Return the [x, y] coordinate for the center point of the cell that contains the specified text.  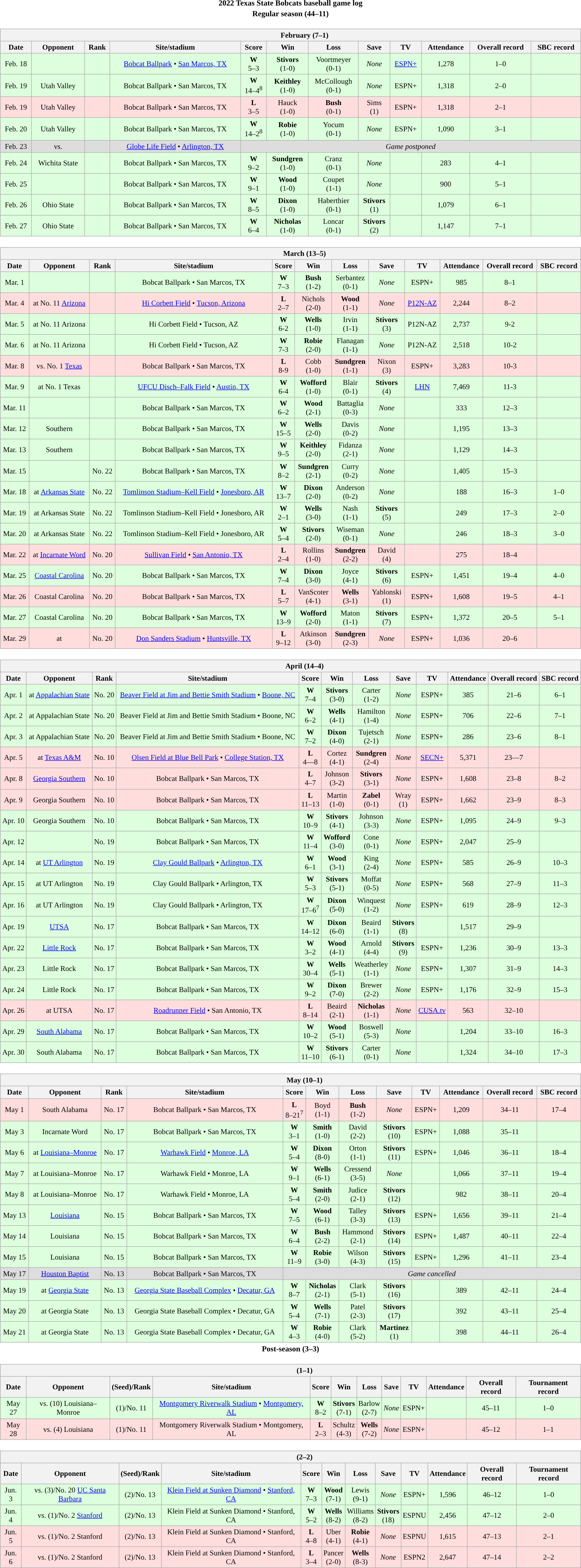
May (10–1) [290, 1080]
Stivors(3-1) [371, 778]
Wood(6-1) [322, 1215]
10–3 [560, 863]
20–6 [510, 638]
Robie(1-0) [287, 129]
Wells(8-2) [333, 1515]
8–3 [560, 800]
398 [461, 1332]
1,278 [446, 64]
Sims(1) [374, 107]
Olsen Field at Blue Bell Park • College Station, TX [207, 758]
Feb. 23 [16, 146]
Jun. 6 [11, 1557]
Clark(5-1) [358, 1290]
Serbantez(0-1) [350, 282]
Martin(1-0) [337, 800]
Apr. 8 [14, 778]
Curry(0-2) [350, 471]
45–11 [491, 1408]
W10–2 [310, 1031]
Stivors(2) [374, 226]
Loncar(0-1) [333, 226]
Wood(4-1) [337, 948]
38–11 [510, 1194]
Stivors(16) [394, 1290]
1,129 [461, 449]
Feb. 25 [16, 184]
Wood(2-1) [313, 408]
1,066 [461, 1173]
47–12 [492, 1515]
Coupet(1-1) [333, 184]
Beaird(2-1) [337, 1011]
Wells(7-1) [322, 1311]
568 [468, 883]
Robie(2-0) [313, 345]
Wells(7-2) [369, 1429]
44–11 [510, 1332]
W9–5 [283, 449]
23–9 [514, 800]
vs. [58, 146]
Dixon(2-0) [313, 492]
W10–9 [310, 820]
Dixon(3-0) [313, 575]
2,244 [461, 303]
W17–67 [310, 905]
Stivors(17) [394, 1311]
Sullivan Field • San Antonio, TX [194, 555]
46–12 [492, 1494]
Flanagan(1-1) [350, 345]
563 [468, 1011]
25–4 [559, 1311]
982 [461, 1194]
W3–1 [294, 1131]
39–11 [510, 1215]
Fidanza(2-1) [350, 449]
34–11 [510, 1110]
1,615 [448, 1536]
Mar. 22 [15, 555]
Apr. 24 [14, 990]
Wells(6-1) [322, 1173]
22–6 [514, 716]
Feb. 24 [16, 163]
W3–2 [310, 948]
Mar. 9 [15, 387]
47–13 [492, 1536]
Apr. 19 [14, 927]
L4–8 [311, 1536]
King(2-4) [371, 863]
43–11 [510, 1311]
L5–7 [283, 597]
900 [446, 184]
Apr. 26 [14, 1011]
W14–48 [254, 86]
May 15 [15, 1257]
L8-9 [283, 366]
30–9 [514, 948]
Williams(8-2) [361, 1515]
Smith(1-0) [322, 1131]
Carter(1-2) [371, 695]
619 [468, 905]
Robie(4-1) [361, 1536]
10-2 [510, 345]
L4–7 [310, 778]
1,656 [461, 1215]
3–1 [501, 129]
1,079 [446, 205]
Nicholas(2-1) [322, 1290]
Cressend(3-5) [358, 1173]
Stivors(1-0) [287, 64]
May 14 [15, 1236]
Wood(5-1) [337, 1031]
2,456 [448, 1515]
May 27 [14, 1408]
Wofford(3-0) [337, 841]
McCollough(0-1) [333, 86]
1,088 [461, 1131]
23—7 [514, 758]
1,147 [446, 226]
1,487 [461, 1236]
W11–9 [294, 1257]
Keithley(1-0) [287, 86]
Apr. 23 [14, 968]
May 1 [15, 1110]
Keithley(2-0) [313, 449]
Wells(5-1) [337, 968]
May 13 [15, 1215]
28–9 [514, 905]
333 [461, 408]
Wofford(2-0) [313, 617]
Dixon(1-0) [287, 205]
April (14–4) [290, 666]
26–4 [559, 1332]
Beaird(1-1) [371, 927]
CUSA.tv [432, 1011]
Martinez(1) [394, 1332]
Wichita State [58, 163]
985 [461, 282]
W13–9 [283, 617]
Talley(3-3) [358, 1215]
2,047 [468, 841]
Stivors(7-1) [344, 1408]
23–4 [559, 1257]
1,451 [461, 575]
L3–4 [311, 1557]
1,307 [468, 968]
Apr. 5 [14, 758]
Carter(0-1) [371, 1053]
Nichols(2-0) [313, 303]
32–9 [514, 990]
Wells(3-0) [313, 512]
L8–217 [294, 1110]
vs. No. 1 Texas [59, 366]
Apr. 2 [14, 716]
Mar. 8 [15, 366]
Battaglia(0-3) [350, 408]
Feb. 26 [16, 205]
(2–2) [290, 1457]
286 [468, 737]
Sundgren(2-3) [350, 638]
Mar. 6 [15, 345]
1,095 [468, 820]
W11–4 [310, 841]
Apr. 15 [14, 883]
Winquest(1-2) [371, 905]
Hi Corbett Field • Tucson, Arizona [194, 303]
Cranz(0-1) [333, 163]
Davis(0-2) [350, 429]
275 [461, 555]
Nash(1-1) [350, 512]
Stivors(12) [394, 1194]
Mar. 12 [15, 429]
UFCU Disch–Falk Field • Austin, TX [194, 387]
Globe Life Field • Arlington, TX [175, 146]
Stivors(6-1) [337, 1053]
L9–12 [283, 638]
32–10 [514, 1011]
Cone(0-1) [371, 841]
41–11 [510, 1257]
Atkinson(3-0) [313, 638]
1–1 [549, 1429]
1,596 [448, 1494]
Maton(1-1) [350, 617]
Stivors(4-1) [337, 820]
May 21 [15, 1332]
Uber(4-1) [333, 1536]
W6-2 [283, 324]
1,204 [468, 1031]
L8–14 [310, 1011]
Bush(0-1) [333, 107]
W8–5 [254, 205]
47–14 [492, 1557]
L2–3 [321, 1429]
May 17 [15, 1274]
Hamilton(1-4) [371, 716]
LHN [422, 387]
May 6 [15, 1153]
Wells(4-1) [337, 716]
Wood(1-0) [287, 184]
May 8 [15, 1194]
Dixon(8-0) [322, 1153]
Arnold(4-4) [371, 948]
1,296 [461, 1257]
W7–2 [310, 737]
Mar. 11 [15, 408]
Wells(8-3) [361, 1557]
17–4 [559, 1110]
at [59, 638]
L11–13 [310, 800]
Stivors(6) [386, 575]
Sundgren(2-2) [350, 555]
389 [461, 1290]
27–9 [514, 883]
Incarnate Word [65, 1131]
Boswell(5-3) [371, 1031]
Stivors(11) [394, 1153]
9-2 [510, 324]
23–6 [514, 737]
L2–7 [283, 303]
Sundgren(2-4) [371, 758]
25–9 [514, 841]
33–10 [514, 1031]
2,647 [448, 1557]
Stivors(9) [403, 948]
Apr. 14 [14, 863]
February (7–1) [290, 35]
Wofford(1-0) [313, 387]
Dixon(7-0) [337, 990]
11-3 [510, 387]
Stivors(7) [386, 617]
Patel(2-3) [358, 1311]
Voortmeyer(0-1) [333, 64]
1,209 [461, 1110]
249 [461, 512]
Yocum(0-1) [333, 129]
March (13–5) [290, 253]
Sundgren(2-1) [313, 471]
Orton(1-1) [358, 1153]
(1–1) [290, 1371]
SECN+ [432, 758]
Tujetsch(2-1) [371, 737]
Stivors(3) [386, 324]
Feb. 18 [16, 64]
2,518 [461, 345]
L2–4 [283, 555]
Mar. 26 [15, 597]
May 3 [15, 1131]
Stivors(10) [394, 1131]
Moffat(0-5) [371, 883]
Cortez(4-1) [337, 758]
Stivors(15) [394, 1257]
W15–5 [283, 429]
Wood(3-1) [337, 863]
UTSA [59, 927]
Jun. 3 [11, 1494]
Irvin(1-1) [350, 324]
Mar. 15 [15, 471]
Sundgren(1-0) [287, 163]
31–9 [514, 968]
1,176 [468, 990]
L4—8 [310, 758]
Stivors(18) [388, 1515]
Mar. 29 [15, 638]
W7-3 [283, 345]
Robie(3-0) [322, 1257]
May 28 [14, 1429]
Mar. 18 [15, 492]
36–11 [510, 1153]
Stivors(5-1) [337, 883]
Bush(2-2) [322, 1236]
David(2-2) [358, 1131]
42–11 [510, 1290]
19–5 [510, 597]
1,195 [461, 429]
Mar. 27 [15, 617]
Robie(4-0) [322, 1332]
Apr. 29 [14, 1031]
Joyce(4-1) [350, 575]
Weatherley(1-1) [371, 968]
W13–7 [283, 492]
26–9 [514, 863]
vs. (10) Louisiana–Monroe [68, 1408]
Stivors(3-0) [337, 695]
1,517 [468, 927]
35–11 [510, 1131]
Apr. 22 [14, 948]
Stivors(5) [386, 512]
Johnson(3-3) [371, 820]
David(4) [386, 555]
Haberthier(0-1) [333, 205]
5,371 [468, 758]
W4–3 [294, 1332]
Apr. 1 [14, 695]
Hammond(2-1) [358, 1236]
Dixon(4-0) [337, 737]
Clark(5-2) [358, 1332]
W7–5 [294, 1215]
Boyd(1-1) [322, 1110]
706 [468, 716]
385 [468, 695]
Pancer(2-0) [333, 1557]
Game cancelled [432, 1274]
Hauck(1-0) [287, 107]
Wilson(4-3) [358, 1257]
37–11 [510, 1173]
Feb. 27 [16, 226]
11–3 [560, 883]
Stivors(1) [374, 205]
W6-4 [283, 387]
Game postponed [411, 146]
3–0 [559, 534]
24–9 [514, 820]
9–3 [560, 820]
18–3 [510, 534]
Rollins(1-0) [313, 555]
24–4 [559, 1290]
Dixon(5-0) [337, 905]
Wood(7-1) [333, 1494]
Lewis(9-1) [361, 1494]
Nicholas(1-0) [287, 226]
22–4 [559, 1236]
Apr. 10 [14, 820]
1,046 [461, 1153]
Wells(2-0) [313, 429]
W2–1 [283, 512]
Mar. 20 [15, 534]
W8–7 [294, 1290]
Judice(2-1) [358, 1194]
Johnson(3-2) [337, 778]
246 [461, 534]
Jun. 5 [11, 1536]
Apr. 9 [14, 800]
Stivors(4) [386, 387]
Don Sanders Stadium • Huntsville, TX [194, 638]
10-3 [510, 366]
21–4 [559, 1215]
3,283 [461, 366]
Cobb(1-0) [313, 366]
1,405 [461, 471]
23–8 [514, 778]
Dixon(6-0) [337, 927]
Wiseman(0-1) [350, 534]
Apr. 16 [14, 905]
vs. (4) Louisiana [68, 1429]
1,236 [468, 948]
May 20 [15, 1311]
W30–4 [310, 968]
Mar. 4 [15, 303]
20–4 [559, 1194]
Apr. 12 [14, 841]
Smith(2-0) [322, 1194]
Mar. 1 [15, 282]
W14–28 [254, 129]
1,324 [468, 1053]
2–2 [549, 1557]
585 [468, 863]
Feb. 20 [16, 129]
at Texas A&M [59, 758]
at Incarnate Word [59, 555]
Jun. 4 [11, 1515]
W6–1 [310, 863]
Houston Baptist [65, 1274]
at No. 1 Texas [59, 387]
Stivors(8) [403, 927]
Sundgren(1-1) [350, 366]
Nixon(3) [386, 366]
May 7 [15, 1173]
vs. (3)/No. 20 UC Santa Barbara [70, 1494]
L3–5 [254, 107]
188 [461, 492]
Wells(1-0) [313, 324]
Stivors(14) [394, 1236]
W5–2 [311, 1515]
Wells(3-1) [350, 597]
40–11 [510, 1236]
20–5 [510, 617]
7,469 [461, 387]
May 19 [15, 1290]
Barlow(2-7) [369, 1408]
45–12 [491, 1429]
Brewer(2-2) [371, 990]
1,090 [446, 129]
at UTSA [59, 1011]
VanScoter(4-1) [313, 597]
1,662 [468, 800]
Anderson(0-2) [350, 492]
2,737 [461, 324]
29–9 [514, 927]
392 [461, 1311]
Stivors(2-0) [313, 534]
Apr. 30 [14, 1053]
W14–12 [310, 927]
Stivors(13) [394, 1215]
ESPN2 [414, 1557]
Mar. 5 [15, 324]
Yablonski(1) [386, 597]
Mar. 25 [15, 575]
Zabel(0-1) [371, 800]
Apr. 3 [14, 737]
Blair(0-1) [350, 387]
Roadrunner Field • San Antonio, TX [207, 1011]
1,036 [461, 638]
4–0 [559, 575]
Mar. 13 [15, 449]
21–6 [514, 695]
Mar. 19 [15, 512]
Wood(1-1) [350, 303]
Wray(1) [403, 800]
W11–10 [310, 1053]
1,372 [461, 617]
Schultz(4-3) [344, 1429]
34–10 [514, 1053]
Nicholas(1-1) [371, 1011]
283 [446, 163]
